Extract the [x, y] coordinate from the center of the cell holding the provided text.  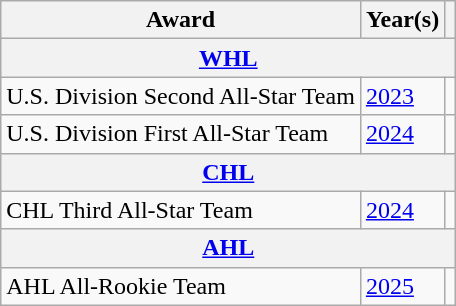
Award [181, 20]
CHL [228, 172]
CHL Third All-Star Team [181, 210]
2023 [402, 96]
U.S. Division Second All-Star Team [181, 96]
U.S. Division First All-Star Team [181, 134]
WHL [228, 58]
Year(s) [402, 20]
AHL [228, 248]
AHL All-Rookie Team [181, 286]
2025 [402, 286]
